Capture the cell that displays the provided text and extract its (x, y) central coordinate. 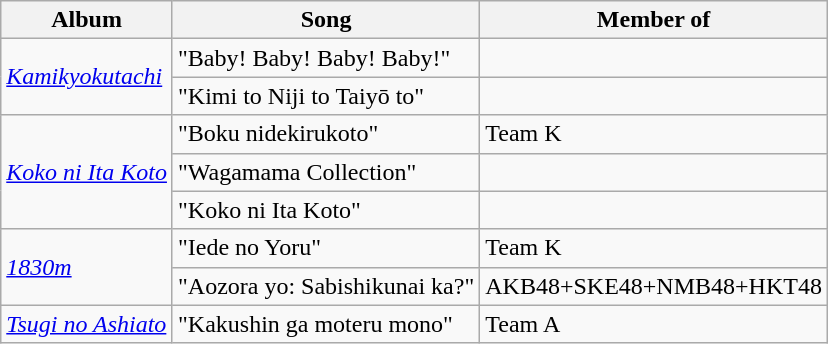
Member of (654, 20)
"Wagamama Collection" (326, 172)
"Kimi to Niji to Taiyō to" (326, 96)
"Aozora yo: Sabishikunai ka?" (326, 286)
Album (87, 20)
"Koko ni Ita Koto" (326, 210)
Song (326, 20)
Koko ni Ita Koto (87, 172)
Kamikyokutachi (87, 77)
AKB48+SKE48+NMB48+HKT48 (654, 286)
"Kakushin ga moteru mono" (326, 324)
"Baby! Baby! Baby! Baby!" (326, 58)
"Boku nidekirukoto" (326, 134)
Tsugi no Ashiato (87, 324)
1830m (87, 267)
"Iede no Yoru" (326, 248)
Team A (654, 324)
